Pinpoint the cell where the given text exists, returning its (X, Y) midpoint coordinate. 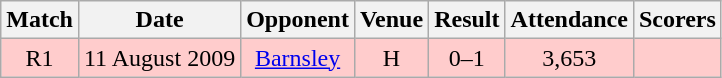
Scorers (677, 20)
11 August 2009 (159, 58)
3,653 (569, 58)
Result (467, 20)
Barnsley (298, 58)
Opponent (298, 20)
Attendance (569, 20)
Venue (391, 20)
Match (40, 20)
R1 (40, 58)
0–1 (467, 58)
H (391, 58)
Date (159, 20)
